Identify which cell holds the provided text, then report its (x, y) central coordinate. 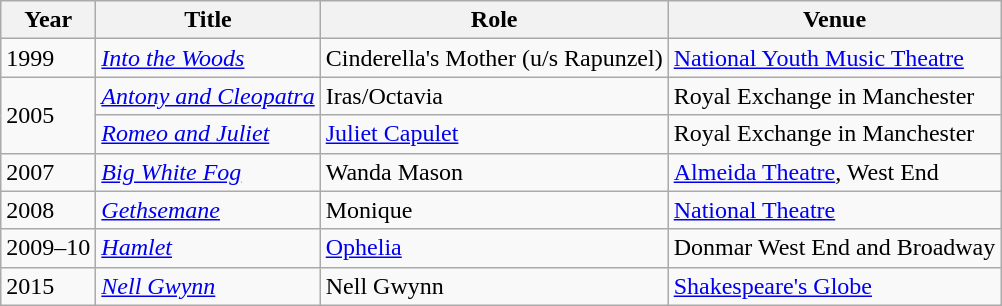
Gethsemane (208, 210)
Almeida Theatre, West End (834, 172)
2005 (48, 115)
Into the Woods (208, 58)
National Youth Music Theatre (834, 58)
Ophelia (494, 248)
2007 (48, 172)
Romeo and Juliet (208, 134)
Year (48, 20)
Shakespeare's Globe (834, 286)
Wanda Mason (494, 172)
Venue (834, 20)
Big White Fog (208, 172)
Role (494, 20)
Cinderella's Mother (u/s Rapunzel) (494, 58)
Monique (494, 210)
Hamlet (208, 248)
Antony and Cleopatra (208, 96)
2009–10 (48, 248)
Juliet Capulet (494, 134)
2008 (48, 210)
1999 (48, 58)
Title (208, 20)
Iras/Octavia (494, 96)
National Theatre (834, 210)
Donmar West End and Broadway (834, 248)
2015 (48, 286)
